From the cell containing the given text, extract its center point as [x, y] coordinate. 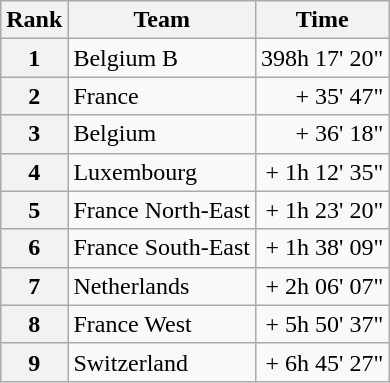
+ 1h 12' 35" [322, 172]
7 [34, 286]
France North-East [162, 210]
8 [34, 324]
Switzerland [162, 362]
9 [34, 362]
Netherlands [162, 286]
6 [34, 248]
+ 5h 50' 37" [322, 324]
2 [34, 96]
398h 17' 20" [322, 58]
+ 36' 18" [322, 134]
Belgium [162, 134]
+ 2h 06' 07" [322, 286]
5 [34, 210]
1 [34, 58]
+ 1h 38' 09" [322, 248]
4 [34, 172]
3 [34, 134]
Time [322, 20]
France West [162, 324]
France South-East [162, 248]
+ 35' 47" [322, 96]
Belgium B [162, 58]
Luxembourg [162, 172]
Team [162, 20]
France [162, 96]
Rank [34, 20]
+ 6h 45' 27" [322, 362]
+ 1h 23' 20" [322, 210]
